Find where the given text appears and provide that cell's center as [x, y] coordinate. 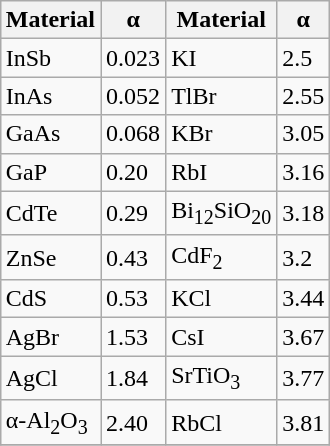
3.81 [304, 422]
CdTe [50, 213]
RbCl [222, 422]
GaAs [50, 134]
CdF2 [222, 257]
1.53 [134, 337]
KI [222, 58]
3.05 [304, 134]
Bi12SiO20 [222, 213]
3.16 [304, 172]
2.5 [304, 58]
InSb [50, 58]
AgCl [50, 378]
3.67 [304, 337]
CdS [50, 299]
0.43 [134, 257]
InAs [50, 96]
3.2 [304, 257]
α-Al2O3 [50, 422]
3.18 [304, 213]
0.29 [134, 213]
2.55 [304, 96]
KBr [222, 134]
0.068 [134, 134]
2.40 [134, 422]
0.052 [134, 96]
GaP [50, 172]
0.023 [134, 58]
1.84 [134, 378]
RbI [222, 172]
3.44 [304, 299]
3.77 [304, 378]
0.53 [134, 299]
AgBr [50, 337]
CsI [222, 337]
TlBr [222, 96]
0.20 [134, 172]
ZnSe [50, 257]
KCl [222, 299]
SrTiO3 [222, 378]
